Scan for the cell matching the given text and deliver its (X, Y) coordinate at center. 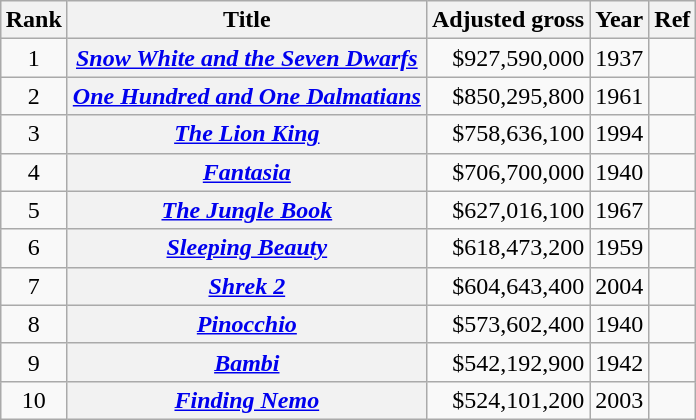
$542,192,900 (508, 362)
$627,016,100 (508, 210)
5 (34, 210)
2004 (620, 286)
9 (34, 362)
1937 (620, 58)
Fantasia (246, 172)
1994 (620, 134)
Bambi (246, 362)
Ref (672, 20)
Snow White and the Seven Dwarfs (246, 58)
7 (34, 286)
One Hundred and One Dalmatians (246, 96)
1959 (620, 248)
8 (34, 324)
4 (34, 172)
Title (246, 20)
Rank (34, 20)
Pinocchio (246, 324)
Sleeping Beauty (246, 248)
1961 (620, 96)
Year (620, 20)
1942 (620, 362)
Adjusted gross (508, 20)
$604,643,400 (508, 286)
6 (34, 248)
$573,602,400 (508, 324)
The Jungle Book (246, 210)
The Lion King (246, 134)
Shrek 2 (246, 286)
2 (34, 96)
$927,590,000 (508, 58)
$850,295,800 (508, 96)
$618,473,200 (508, 248)
2003 (620, 400)
1967 (620, 210)
$706,700,000 (508, 172)
$524,101,200 (508, 400)
1 (34, 58)
Finding Nemo (246, 400)
3 (34, 134)
10 (34, 400)
$758,636,100 (508, 134)
